Extract the [X, Y] coordinate from the center of the cell holding the provided text.  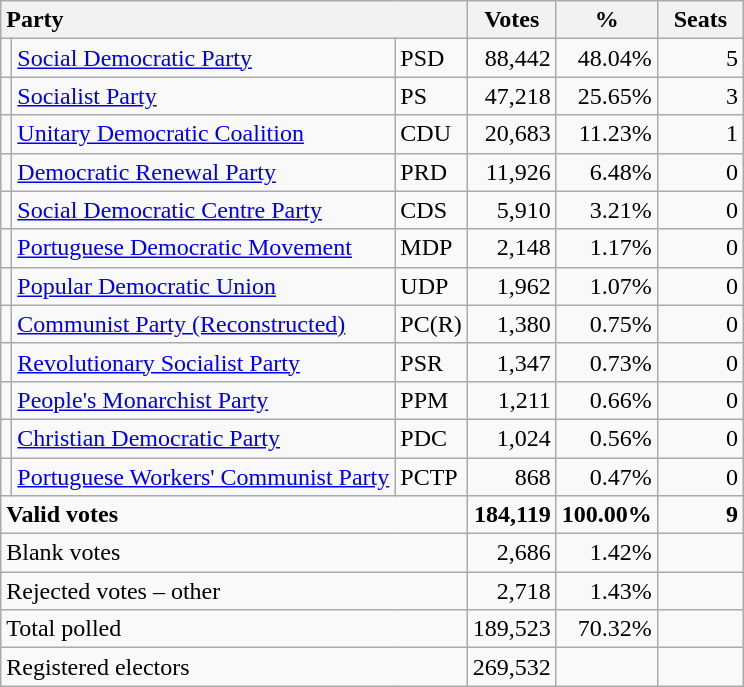
Democratic Renewal Party [204, 172]
70.32% [606, 629]
PRD [431, 172]
CDS [431, 210]
2,148 [512, 248]
2,686 [512, 553]
Total polled [234, 629]
UDP [431, 286]
% [606, 20]
0.47% [606, 477]
PC(R) [431, 324]
Revolutionary Socialist Party [204, 362]
Portuguese Workers' Communist Party [204, 477]
Votes [512, 20]
0.73% [606, 362]
Party [234, 20]
88,442 [512, 58]
3.21% [606, 210]
100.00% [606, 515]
PSR [431, 362]
PPM [431, 400]
1,962 [512, 286]
47,218 [512, 96]
Socialist Party [204, 96]
Popular Democratic Union [204, 286]
PSD [431, 58]
PDC [431, 438]
1,347 [512, 362]
1 [700, 134]
People's Monarchist Party [204, 400]
184,119 [512, 515]
1.42% [606, 553]
2,718 [512, 591]
48.04% [606, 58]
1,211 [512, 400]
11,926 [512, 172]
CDU [431, 134]
Portuguese Democratic Movement [204, 248]
Valid votes [234, 515]
1.43% [606, 591]
Social Democratic Party [204, 58]
Unitary Democratic Coalition [204, 134]
5,910 [512, 210]
1,380 [512, 324]
6.48% [606, 172]
1.17% [606, 248]
Social Democratic Centre Party [204, 210]
PCTP [431, 477]
MDP [431, 248]
Christian Democratic Party [204, 438]
1,024 [512, 438]
11.23% [606, 134]
0.66% [606, 400]
Seats [700, 20]
Communist Party (Reconstructed) [204, 324]
868 [512, 477]
269,532 [512, 667]
Registered electors [234, 667]
Rejected votes – other [234, 591]
3 [700, 96]
0.56% [606, 438]
1.07% [606, 286]
PS [431, 96]
5 [700, 58]
0.75% [606, 324]
25.65% [606, 96]
9 [700, 515]
Blank votes [234, 553]
189,523 [512, 629]
20,683 [512, 134]
